Identify which cell holds the provided text, then report its (x, y) central coordinate. 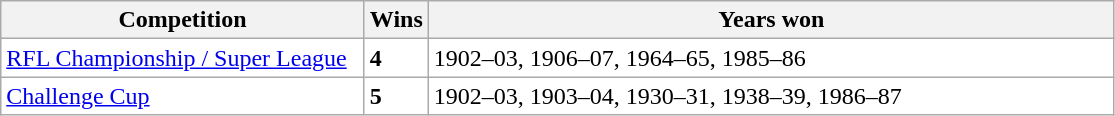
Competition (183, 20)
1902–03, 1903–04, 1930–31, 1938–39, 1986–87 (771, 96)
Challenge Cup (183, 96)
Years won (771, 20)
1902–03, 1906–07, 1964–65, 1985–86 (771, 58)
4 (396, 58)
5 (396, 96)
RFL Championship / Super League (183, 58)
Wins (396, 20)
